Detect which cell encompasses the target text, then output its (X, Y) center coordinate. 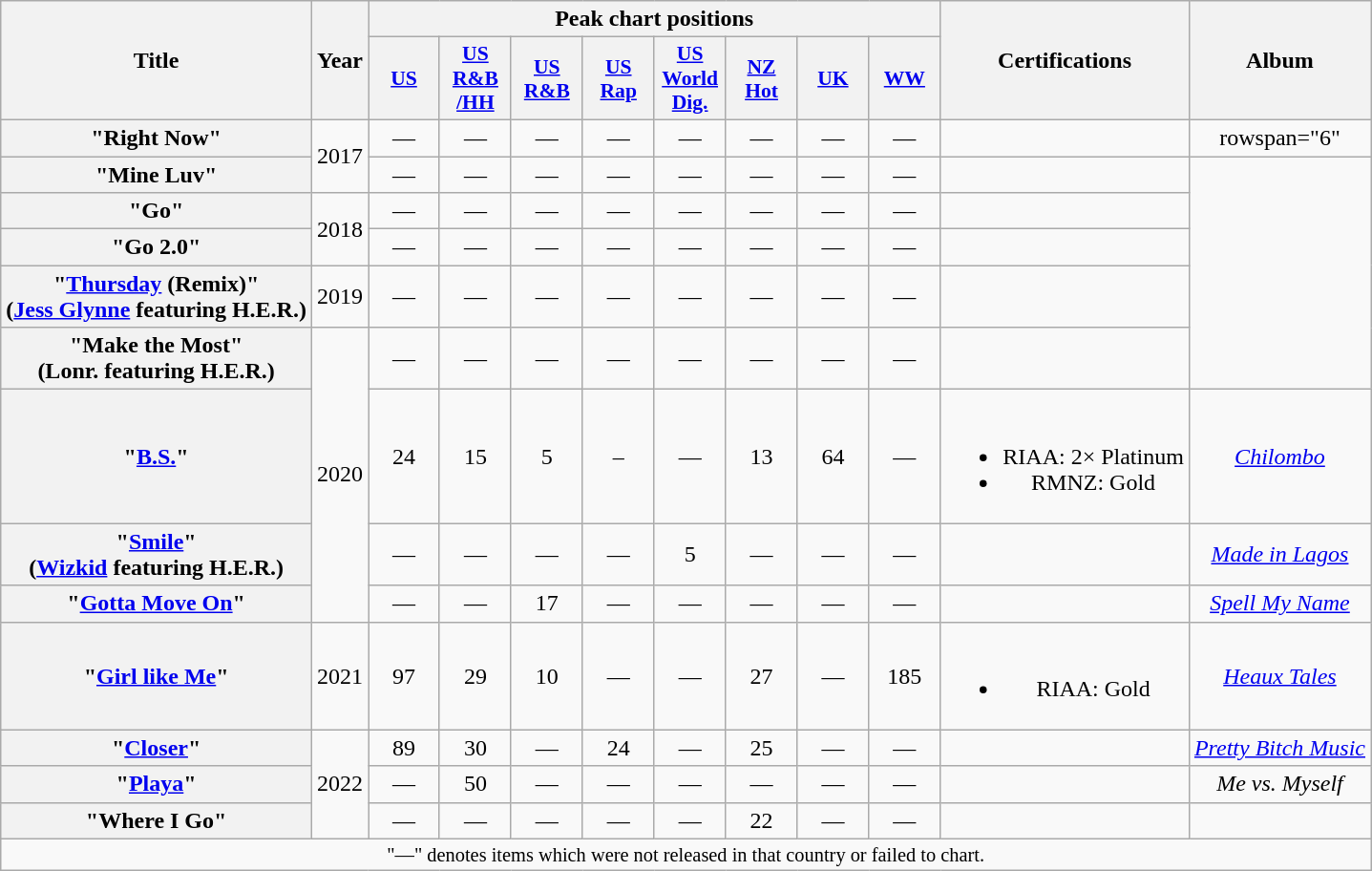
Album (1279, 61)
"Thursday (Remix)"(Jess Glynne featuring H.E.R.) (157, 296)
13 (762, 457)
17 (546, 604)
89 (405, 748)
USR&B (546, 78)
2021 (340, 676)
Certifications (1066, 61)
RIAA: Gold (1066, 676)
"Where I Go" (157, 820)
185 (905, 676)
RIAA: 2× PlatinumRMNZ: Gold (1066, 457)
22 (762, 820)
27 (762, 676)
2017 (340, 156)
"Gotta Move On" (157, 604)
"Smile"(Wizkid featuring H.E.R.) (157, 554)
Peak chart positions (655, 19)
50 (475, 784)
Pretty Bitch Music (1279, 748)
"Playa" (157, 784)
– (619, 457)
Chilombo (1279, 457)
25 (762, 748)
USR&B/HH (475, 78)
NZHot (762, 78)
2018 (340, 229)
USRap (619, 78)
15 (475, 457)
"Go" (157, 211)
10 (546, 676)
64 (833, 457)
"—" denotes items which were not released in that country or failed to chart. (686, 855)
WW (905, 78)
"Closer" (157, 748)
"Make the Most"(Lonr. featuring H.E.R.) (157, 359)
2020 (340, 475)
"Girl like Me" (157, 676)
"Right Now" (157, 138)
Spell My Name (1279, 604)
Title (157, 61)
"Go 2.0" (157, 247)
97 (405, 676)
Heaux Tales (1279, 676)
30 (475, 748)
"B.S." (157, 457)
2022 (340, 784)
rowspan="6" (1279, 138)
Made in Lagos (1279, 554)
USWorldDig. (689, 78)
29 (475, 676)
US (405, 78)
Me vs. Myself (1279, 784)
"Mine Luv" (157, 175)
UK (833, 78)
2019 (340, 296)
Year (340, 61)
